From the cell containing the given text, extract its center point as (X, Y) coordinate. 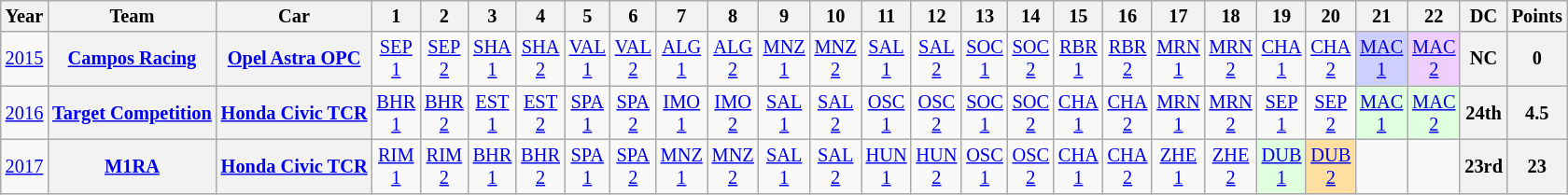
EST1 (493, 113)
RBR2 (1127, 59)
RIM1 (396, 166)
20 (1331, 16)
ALG1 (681, 59)
ALG2 (734, 59)
SHA1 (493, 59)
HUN2 (936, 166)
1 (396, 16)
Team (133, 16)
Opel Astra OPC (295, 59)
Campos Racing (133, 59)
21 (1381, 16)
2016 (24, 113)
13 (984, 16)
12 (936, 16)
ZHE1 (1178, 166)
0 (1537, 59)
9 (784, 16)
SHA2 (540, 59)
10 (836, 16)
2 (444, 16)
Points (1537, 16)
3 (493, 16)
DUB1 (1282, 166)
IMO2 (734, 113)
18 (1231, 16)
23 (1537, 166)
4 (540, 16)
2017 (24, 166)
ZHE2 (1231, 166)
RIM2 (444, 166)
6 (633, 16)
HUN1 (887, 166)
14 (1030, 16)
2015 (24, 59)
17 (1178, 16)
VAL1 (588, 59)
8 (734, 16)
IMO1 (681, 113)
Car (295, 16)
23rd (1483, 166)
Year (24, 16)
7 (681, 16)
Target Competition (133, 113)
22 (1434, 16)
15 (1079, 16)
RBR1 (1079, 59)
DC (1483, 16)
NC (1483, 59)
16 (1127, 16)
5 (588, 16)
M1RA (133, 166)
VAL2 (633, 59)
19 (1282, 16)
DUB2 (1331, 166)
4.5 (1537, 113)
EST2 (540, 113)
11 (887, 16)
24th (1483, 113)
